Extract the [X, Y] coordinate from the center of the cell holding the provided text.  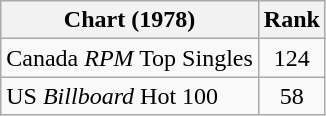
Chart (1978) [130, 20]
US Billboard Hot 100 [130, 96]
124 [292, 58]
Canada RPM Top Singles [130, 58]
Rank [292, 20]
58 [292, 96]
